Capture the cell that displays the provided text and extract its [X, Y] central coordinate. 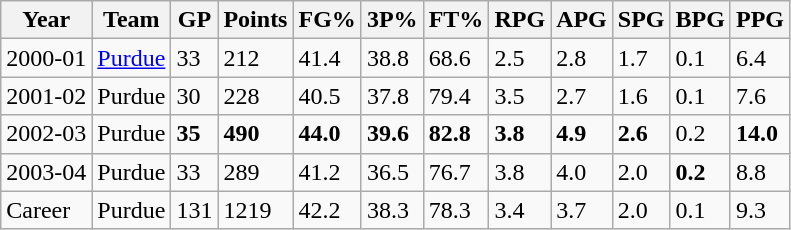
6.4 [760, 58]
1.6 [641, 96]
Team [132, 20]
2.5 [520, 58]
78.3 [456, 210]
2.7 [582, 96]
Year [46, 20]
82.8 [456, 134]
3P% [392, 20]
14.0 [760, 134]
BPG [700, 20]
RPG [520, 20]
40.5 [327, 96]
41.2 [327, 172]
3.7 [582, 210]
36.5 [392, 172]
PPG [760, 20]
131 [194, 210]
9.3 [760, 210]
212 [256, 58]
228 [256, 96]
2003-04 [46, 172]
2.6 [641, 134]
79.4 [456, 96]
2.8 [582, 58]
68.6 [456, 58]
2000-01 [46, 58]
41.4 [327, 58]
42.2 [327, 210]
2001-02 [46, 96]
FT% [456, 20]
76.7 [456, 172]
4.9 [582, 134]
490 [256, 134]
2002-03 [46, 134]
30 [194, 96]
3.5 [520, 96]
39.6 [392, 134]
3.4 [520, 210]
Points [256, 20]
38.8 [392, 58]
1.7 [641, 58]
289 [256, 172]
35 [194, 134]
Career [46, 210]
1219 [256, 210]
4.0 [582, 172]
FG% [327, 20]
38.3 [392, 210]
7.6 [760, 96]
GP [194, 20]
37.8 [392, 96]
APG [582, 20]
8.8 [760, 172]
44.0 [327, 134]
SPG [641, 20]
